Determine the [x, y] coordinate at the center of the cell enclosing the given text.  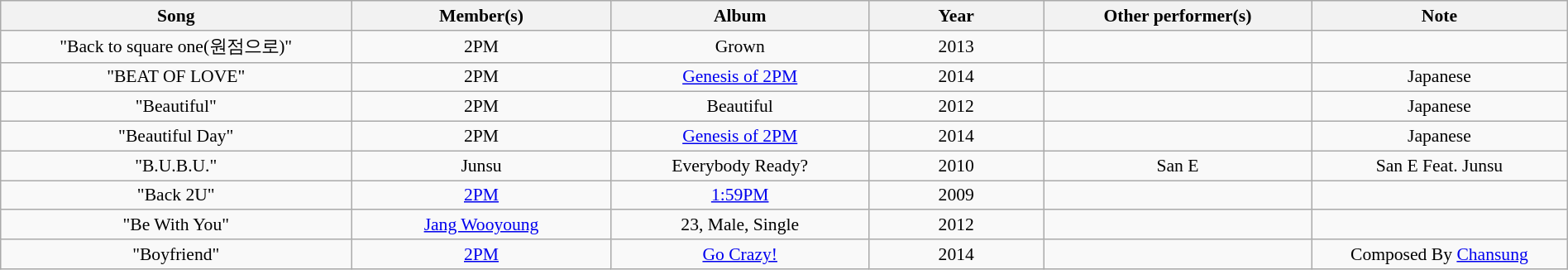
Grown [739, 46]
Member(s) [481, 16]
San E [1178, 166]
1:59PM [739, 195]
San E Feat. Junsu [1440, 166]
Song [176, 16]
Go Crazy! [739, 254]
Composed By Chansung [1440, 254]
Album [739, 16]
"Be With You" [176, 224]
23, Male, Single [739, 224]
"Back 2U" [176, 195]
"Beautiful Day" [176, 136]
Year [956, 16]
"Beautiful" [176, 107]
Other performer(s) [1178, 16]
"B.U.B.U." [176, 166]
Beautiful [739, 107]
2013 [956, 46]
"BEAT OF LOVE" [176, 77]
2010 [956, 166]
Jang Wooyoung [481, 224]
Junsu [481, 166]
2009 [956, 195]
Everybody Ready? [739, 166]
"Back to square one(원점으로)" [176, 46]
"Boyfriend" [176, 254]
Note [1440, 16]
